Extract the (x, y) coordinate from the center of the cell holding the provided text.  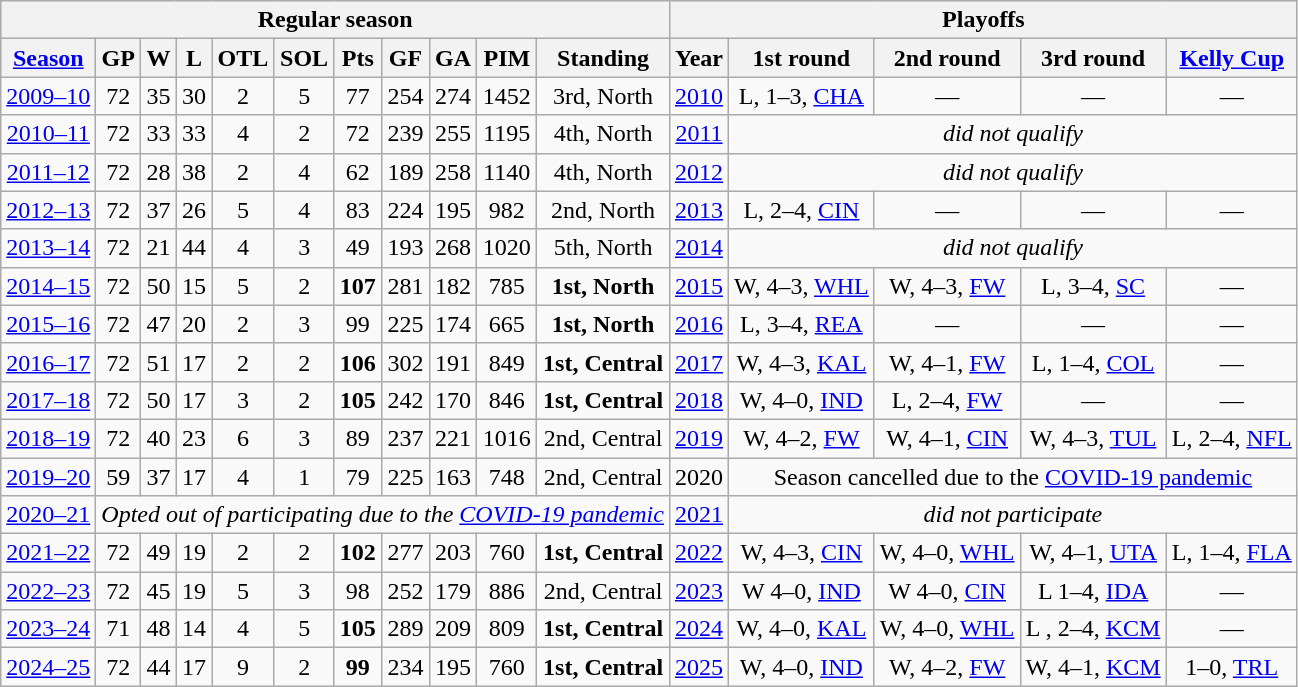
59 (118, 477)
L, 2–4, CIN (802, 210)
1st round (802, 58)
47 (158, 324)
2014–15 (48, 286)
W, 4–3, CIN (802, 553)
Opted out of participating due to the COVID-19 pandemic (383, 515)
254 (406, 96)
SOL (304, 58)
174 (453, 324)
289 (406, 629)
L (194, 58)
982 (507, 210)
102 (358, 553)
1195 (507, 134)
179 (453, 591)
846 (507, 400)
182 (453, 286)
2016 (698, 324)
2022–23 (48, 591)
Standing (604, 58)
2019 (698, 438)
14 (194, 629)
2020 (698, 477)
224 (406, 210)
170 (453, 400)
2017 (698, 362)
21 (158, 248)
242 (406, 400)
106 (358, 362)
2023 (698, 591)
98 (358, 591)
1140 (507, 172)
189 (406, 172)
237 (406, 438)
L, 2–4, FW (947, 400)
2024–25 (48, 667)
62 (358, 172)
77 (358, 96)
239 (406, 134)
2022 (698, 553)
209 (453, 629)
Pts (358, 58)
2021 (698, 515)
1020 (507, 248)
255 (453, 134)
PIM (507, 58)
did not participate (1014, 515)
785 (507, 286)
26 (194, 210)
6 (244, 438)
258 (453, 172)
38 (194, 172)
15 (194, 286)
W, 4–1, KCM (1093, 667)
35 (158, 96)
107 (358, 286)
W, 4–3, FW (947, 286)
274 (453, 96)
2009–10 (48, 96)
L, 1–4, FLA (1232, 553)
2018–19 (48, 438)
5th, North (604, 248)
3rd round (1093, 58)
2013–14 (48, 248)
28 (158, 172)
2011–12 (48, 172)
2021–22 (48, 553)
302 (406, 362)
W (158, 58)
W 4–0, IND (802, 591)
48 (158, 629)
2010–11 (48, 134)
2012 (698, 172)
Season (48, 58)
2020–21 (48, 515)
Year (698, 58)
203 (453, 553)
2019–20 (48, 477)
L, 1–3, CHA (802, 96)
20 (194, 324)
L, 2–4, NFL (1232, 438)
3rd, North (604, 96)
89 (358, 438)
268 (453, 248)
2nd, North (604, 210)
2023–24 (48, 629)
2017–18 (48, 400)
79 (358, 477)
Regular season (336, 20)
2013 (698, 210)
OTL (244, 58)
1016 (507, 438)
GP (118, 58)
1–0, TRL (1232, 667)
234 (406, 667)
W, 4–1, CIN (947, 438)
2014 (698, 248)
1452 (507, 96)
L 1–4, IDA (1093, 591)
163 (453, 477)
2025 (698, 667)
193 (406, 248)
W, 4–3, KAL (802, 362)
40 (158, 438)
252 (406, 591)
2016–17 (48, 362)
51 (158, 362)
L, 3–4, SC (1093, 286)
2010 (698, 96)
2011 (698, 134)
191 (453, 362)
L, 3–4, REA (802, 324)
2012–13 (48, 210)
2015 (698, 286)
23 (194, 438)
221 (453, 438)
Kelly Cup (1232, 58)
1 (304, 477)
W, 4–1, FW (947, 362)
30 (194, 96)
W, 4–0, KAL (802, 629)
277 (406, 553)
Season cancelled due to the COVID-19 pandemic (1014, 477)
281 (406, 286)
665 (507, 324)
L, 1–4, COL (1093, 362)
2nd round (947, 58)
W 4–0, CIN (947, 591)
9 (244, 667)
Playoffs (983, 20)
849 (507, 362)
2024 (698, 629)
2018 (698, 400)
809 (507, 629)
W, 4–1, UTA (1093, 553)
L , 2–4, KCM (1093, 629)
2015–16 (48, 324)
W, 4–3, WHL (802, 286)
W, 4–3, TUL (1093, 438)
GA (453, 58)
83 (358, 210)
71 (118, 629)
748 (507, 477)
GF (406, 58)
886 (507, 591)
45 (158, 591)
